Return [x, y] of the center of cell containing provided text 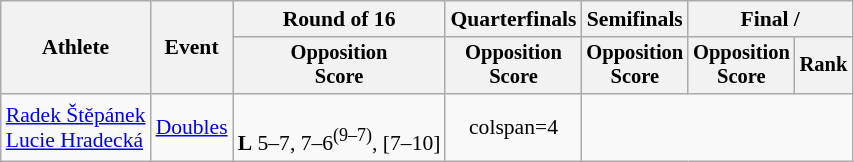
Final / [770, 19]
Round of 16 [340, 19]
L 5–7, 7–6(9–7), [7–10] [340, 128]
Doubles [192, 128]
Rank [824, 66]
Event [192, 48]
Radek ŠtěpánekLucie Hradecká [76, 128]
Semifinals [636, 19]
colspan=4 [513, 128]
Quarterfinals [513, 19]
Athlete [76, 48]
